For the text-containing cell, return its midpoint in (x, y) coordinate format. 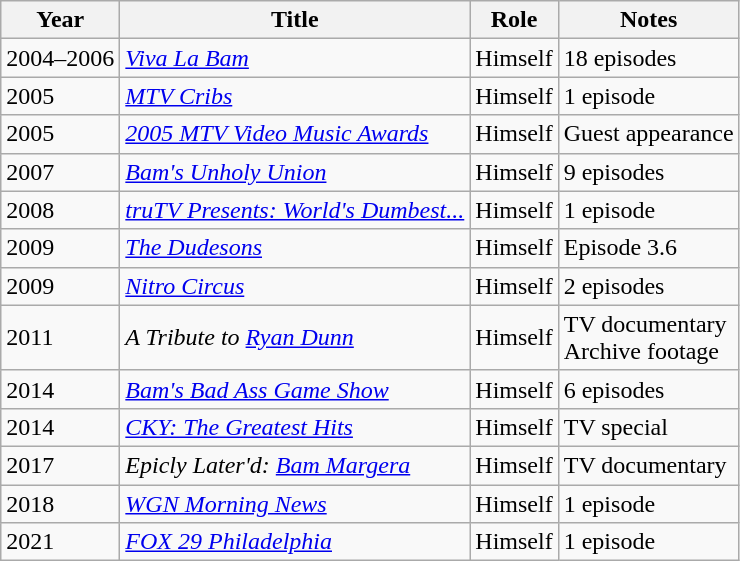
Role (514, 20)
2008 (60, 210)
TV documentary (648, 465)
2004–2006 (60, 58)
9 episodes (648, 172)
truTV Presents: World's Dumbest... (295, 210)
MTV Cribs (295, 96)
2005 MTV Video Music Awards (295, 134)
2018 (60, 503)
2021 (60, 542)
2007 (60, 172)
WGN Morning News (295, 503)
Title (295, 20)
Year (60, 20)
Guest appearance (648, 134)
TV documentaryArchive footage (648, 338)
6 episodes (648, 389)
Bam's Bad Ass Game Show (295, 389)
CKY: The Greatest Hits (295, 427)
Notes (648, 20)
2017 (60, 465)
Episode 3.6 (648, 248)
Nitro Circus (295, 286)
2 episodes (648, 286)
A Tribute to Ryan Dunn (295, 338)
TV special (648, 427)
18 episodes (648, 58)
Viva La Bam (295, 58)
Epicly Later'd: Bam Margera (295, 465)
The Dudesons (295, 248)
Bam's Unholy Union (295, 172)
2011 (60, 338)
FOX 29 Philadelphia (295, 542)
